Scan for the cell matching the given text and deliver its [X, Y] coordinate at center. 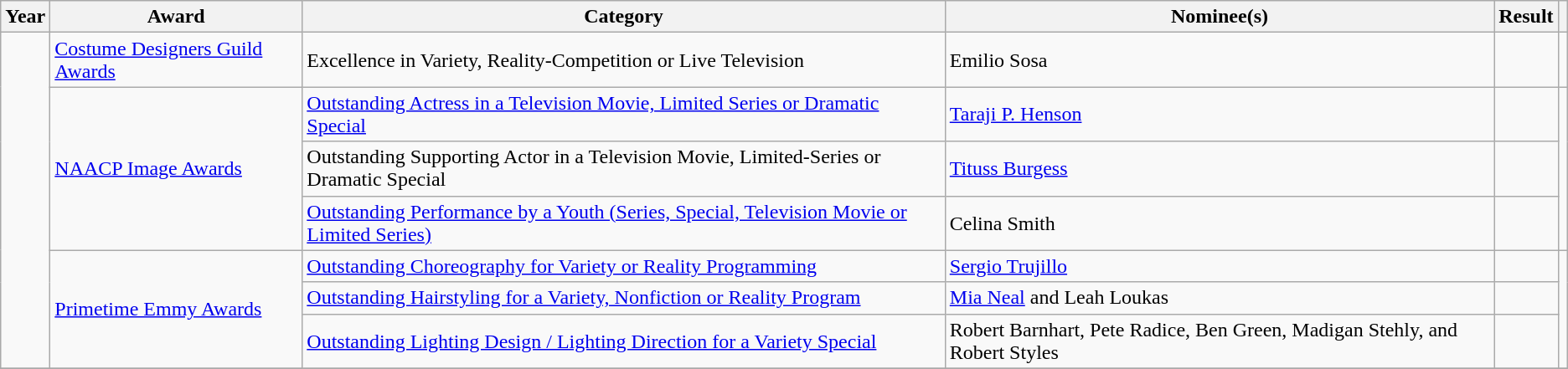
Sergio Trujillo [1220, 266]
Category [623, 17]
Primetime Emmy Awards [176, 310]
Award [176, 17]
Year [25, 17]
Outstanding Supporting Actor in a Television Movie, Limited-Series or Dramatic Special [623, 169]
Outstanding Hairstyling for a Variety, Nonfiction or Reality Program [623, 298]
Outstanding Performance by a Youth (Series, Special, Television Movie or Limited Series) [623, 223]
Taraji P. Henson [1220, 114]
Tituss Burgess [1220, 169]
Celina Smith [1220, 223]
Excellence in Variety, Reality-Competition or Live Television [623, 60]
NAACP Image Awards [176, 169]
Costume Designers Guild Awards [176, 60]
Mia Neal and Leah Loukas [1220, 298]
Robert Barnhart, Pete Radice, Ben Green, Madigan Stehly, and Robert Styles [1220, 341]
Outstanding Actress in a Television Movie, Limited Series or Dramatic Special [623, 114]
Emilio Sosa [1220, 60]
Outstanding Choreography for Variety or Reality Programming [623, 266]
Nominee(s) [1220, 17]
Result [1526, 17]
Outstanding Lighting Design / Lighting Direction for a Variety Special [623, 341]
